Return the [X, Y] coordinate for the center point of the cell that contains the specified text.  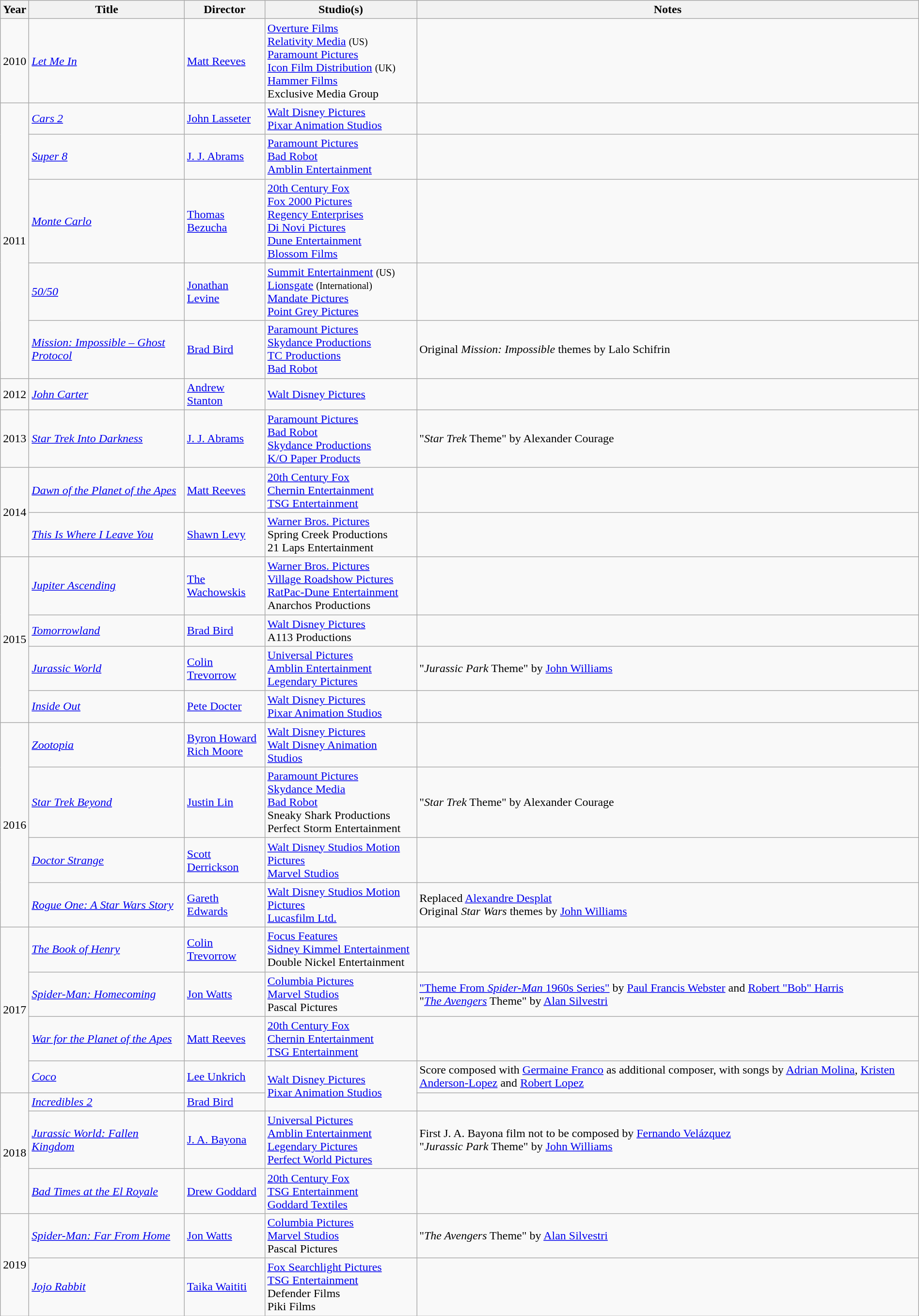
Paramount PicturesBad RobotSkydance ProductionsK/O Paper Products [340, 438]
Jupiter Ascending [107, 586]
Title [107, 10]
Coco [107, 1076]
Star Trek Beyond [107, 802]
Cars 2 [107, 118]
Thomas Bezucha [224, 221]
Paramount PicturesBad RobotAmblin Entertainment [340, 157]
Pete Docter [224, 707]
2014 [15, 512]
2017 [15, 1010]
2015 [15, 639]
Director [224, 10]
Star Trek Into Darkness [107, 438]
Taika Waititi [224, 1287]
Paramount PicturesSkydance ProductionsTC ProductionsBad Robot [340, 349]
2013 [15, 438]
Justin Lin [224, 802]
John Lasseter [224, 118]
Warner Bros. PicturesVillage Roadshow PicturesRatPac-Dune EntertainmentAnarchos Productions [340, 586]
Original Mission: Impossible themes by Lalo Schifrin [668, 349]
The Wachowskis [224, 586]
20th Century FoxTSG EntertainmentGoddard Textiles [340, 1191]
Walt Disney Pictures [340, 394]
Mission: Impossible – Ghost Protocol [107, 349]
Universal PicturesAmblin EntertainmentLegendary PicturesPerfect World Pictures [340, 1139]
Walt Disney Studios Motion PicturesMarvel Studios [340, 860]
First J. A. Bayona film not to be composed by Fernando Velázquez "Jurassic Park Theme" by John Williams [668, 1139]
Walt Disney PicturesWalt Disney Animation Studios [340, 745]
Jurassic World [107, 669]
"Jurassic Park Theme" by John Williams [668, 669]
War for the Planet of the Apes [107, 1039]
Replaced Alexandre Desplat Original Star Wars themes by John Williams [668, 905]
Zootopia [107, 745]
Shawn Levy [224, 534]
Gareth Edwards [224, 905]
The Book of Henry [107, 949]
Score composed with Germaine Franco as additional composer, with songs by Adrian Molina, Kristen Anderson-Lopez and Robert Lopez [668, 1076]
Jojo Rabbit [107, 1287]
Tomorrowland [107, 630]
"Theme From Spider-Man 1960s Series" by Paul Francis Webster and Robert "Bob" Harris"The Avengers Theme" by Alan Silvestri [668, 994]
Dawn of the Planet of the Apes [107, 490]
2012 [15, 394]
Universal PicturesAmblin EntertainmentLegendary Pictures [340, 669]
Spider-Man: Far From Home [107, 1236]
2019 [15, 1265]
2010 [15, 61]
Let Me In [107, 61]
Focus FeaturesSidney Kimmel EntertainmentDouble Nickel Entertainment [340, 949]
Monte Carlo [107, 221]
Andrew Stanton [224, 394]
"The Avengers Theme" by Alan Silvestri [668, 1236]
20th Century FoxFox 2000 PicturesRegency EnterprisesDi Novi PicturesDune EntertainmentBlossom Films [340, 221]
This Is Where I Leave You [107, 534]
Doctor Strange [107, 860]
Jurassic World: Fallen Kingdom [107, 1139]
Byron HowardRich Moore [224, 745]
Drew Goddard [224, 1191]
2011 [15, 241]
Super 8 [107, 157]
Lee Unkrich [224, 1076]
Jonathan Levine [224, 292]
John Carter [107, 394]
Studio(s) [340, 10]
Rogue One: A Star Wars Story [107, 905]
Scott Derrickson [224, 860]
Warner Bros. PicturesSpring Creek Productions21 Laps Entertainment [340, 534]
2016 [15, 825]
50/50 [107, 292]
Bad Times at the El Royale [107, 1191]
J. A. Bayona [224, 1139]
Inside Out [107, 707]
Walt Disney PicturesA113 Productions [340, 630]
Notes [668, 10]
Year [15, 10]
2018 [15, 1153]
Paramount PicturesSkydance MediaBad RobotSneaky Shark ProductionsPerfect Storm Entertainment [340, 802]
Overture FilmsRelativity Media (US)Paramount PicturesIcon Film Distribution (UK)Hammer FilmsExclusive Media Group [340, 61]
Summit Entertainment (US)Lionsgate (International)Mandate PicturesPoint Grey Pictures [340, 292]
Fox Searchlight PicturesTSG EntertainmentDefender FilmsPiki Films [340, 1287]
Incredibles 2 [107, 1102]
Spider-Man: Homecoming [107, 994]
Walt Disney Studios Motion PicturesLucasfilm Ltd. [340, 905]
